Scan for the cell matching the given text and deliver its [X, Y] coordinate at center. 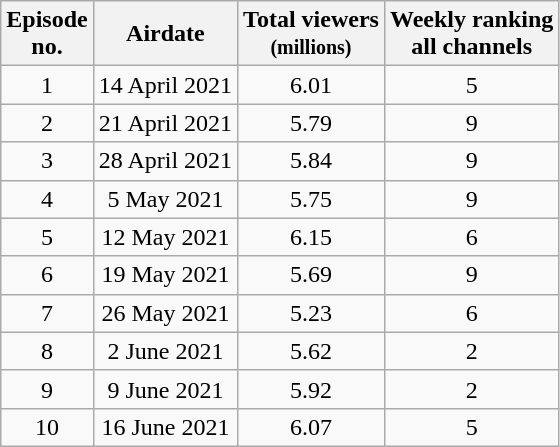
28 April 2021 [165, 161]
5.84 [312, 161]
6.07 [312, 427]
Airdate [165, 34]
6.15 [312, 237]
5 May 2021 [165, 199]
5.92 [312, 389]
6.01 [312, 85]
19 May 2021 [165, 275]
Episodeno. [47, 34]
5.79 [312, 123]
5.23 [312, 313]
2 June 2021 [165, 351]
4 [47, 199]
Weekly rankingall channels [471, 34]
21 April 2021 [165, 123]
10 [47, 427]
16 June 2021 [165, 427]
14 April 2021 [165, 85]
5.75 [312, 199]
5.69 [312, 275]
7 [47, 313]
12 May 2021 [165, 237]
3 [47, 161]
9 June 2021 [165, 389]
Total viewers(millions) [312, 34]
26 May 2021 [165, 313]
5.62 [312, 351]
8 [47, 351]
1 [47, 85]
